Output the [X, Y] coordinate of the center of the cell containing the given text.  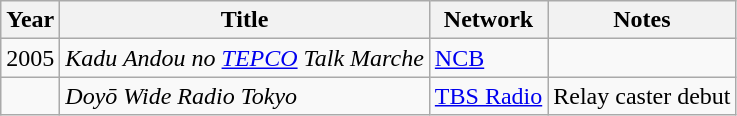
TBS Radio [488, 96]
Notes [642, 20]
Title [245, 20]
Kadu Andou no TEPCO Talk Marche [245, 58]
Relay caster debut [642, 96]
Doyō Wide Radio Tokyo [245, 96]
2005 [30, 58]
NCB [488, 58]
Year [30, 20]
Network [488, 20]
